Locate the cell with the specified text and output its (x, y) center coordinate. 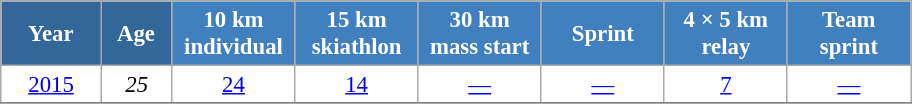
Sprint (602, 34)
Year (52, 34)
30 km mass start (480, 34)
Team sprint (848, 34)
24 (234, 85)
4 × 5 km relay (726, 34)
25 (136, 85)
Age (136, 34)
14 (356, 85)
15 km skiathlon (356, 34)
10 km individual (234, 34)
7 (726, 85)
2015 (52, 85)
